Return the (x, y) coordinate for the center point of the cell that contains the specified text.  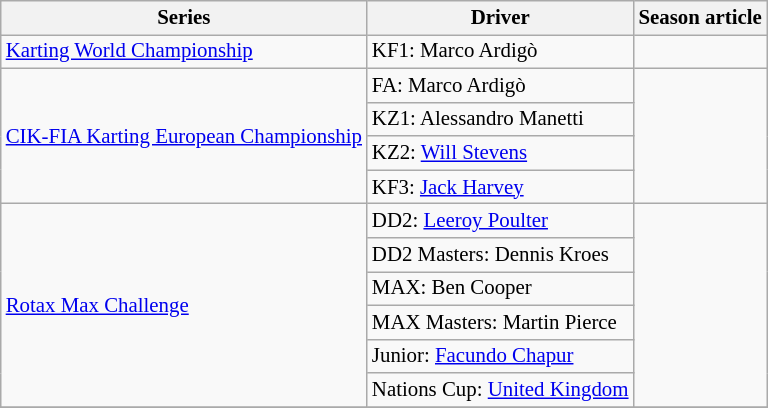
KZ1: Alessandro Manetti (500, 119)
MAX Masters: Martin Pierce (500, 322)
DD2: Leeroy Poulter (500, 221)
Series (184, 18)
Driver (500, 18)
FA: Marco Ardigò (500, 85)
Karting World Championship (184, 51)
Junior: Facundo Chapur (500, 356)
Season article (700, 18)
MAX: Ben Cooper (500, 288)
KF3: Jack Harvey (500, 187)
KF1: Marco Ardigò (500, 51)
Nations Cup: United Kingdom (500, 390)
Rotax Max Challenge (184, 306)
DD2 Masters: Dennis Kroes (500, 255)
CIK-FIA Karting European Championship (184, 136)
KZ2: Will Stevens (500, 153)
